Find where the given text appears and provide that cell's center as [X, Y] coordinate. 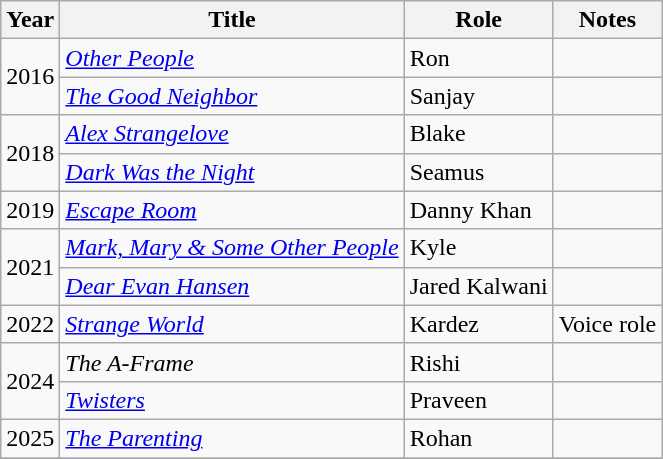
Role [478, 20]
Rishi [478, 362]
Blake [478, 134]
Dark Was the Night [232, 172]
Jared Kalwani [478, 286]
Kardez [478, 324]
2018 [30, 153]
Voice role [608, 324]
Year [30, 20]
Danny Khan [478, 210]
Twisters [232, 400]
Notes [608, 20]
2025 [30, 438]
Praveen [478, 400]
Sanjay [478, 96]
2016 [30, 77]
The A-Frame [232, 362]
Strange World [232, 324]
Escape Room [232, 210]
Other People [232, 58]
2021 [30, 267]
Seamus [478, 172]
Title [232, 20]
Ron [478, 58]
2024 [30, 381]
2019 [30, 210]
Mark, Mary & Some Other People [232, 248]
Rohan [478, 438]
2022 [30, 324]
Kyle [478, 248]
The Parenting [232, 438]
Dear Evan Hansen [232, 286]
The Good Neighbor [232, 96]
Alex Strangelove [232, 134]
